Detect which cell encompasses the target text, then output its [x, y] center coordinate. 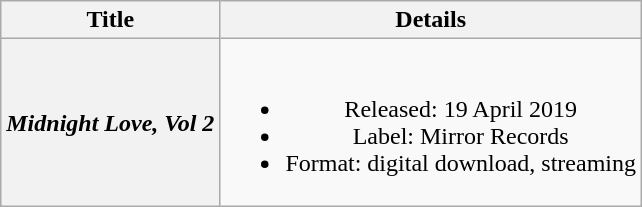
Midnight Love, Vol 2 [110, 122]
Released: 19 April 2019Label: Mirror RecordsFormat: digital download, streaming [431, 122]
Title [110, 20]
Details [431, 20]
